Identify which cell holds the provided text, then report its [x, y] central coordinate. 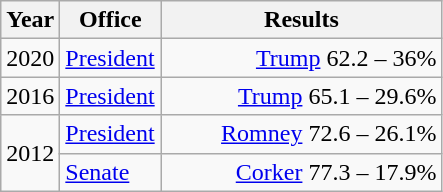
Trump 65.1 – 29.6% [302, 96]
Corker 77.3 – 17.9% [302, 172]
Office [110, 20]
2012 [30, 153]
Results [302, 20]
2020 [30, 58]
Trump 62.2 – 36% [302, 58]
2016 [30, 96]
Senate [110, 172]
Romney 72.6 – 26.1% [302, 134]
Year [30, 20]
